Find where the given text appears and provide that cell's center as [x, y] coordinate. 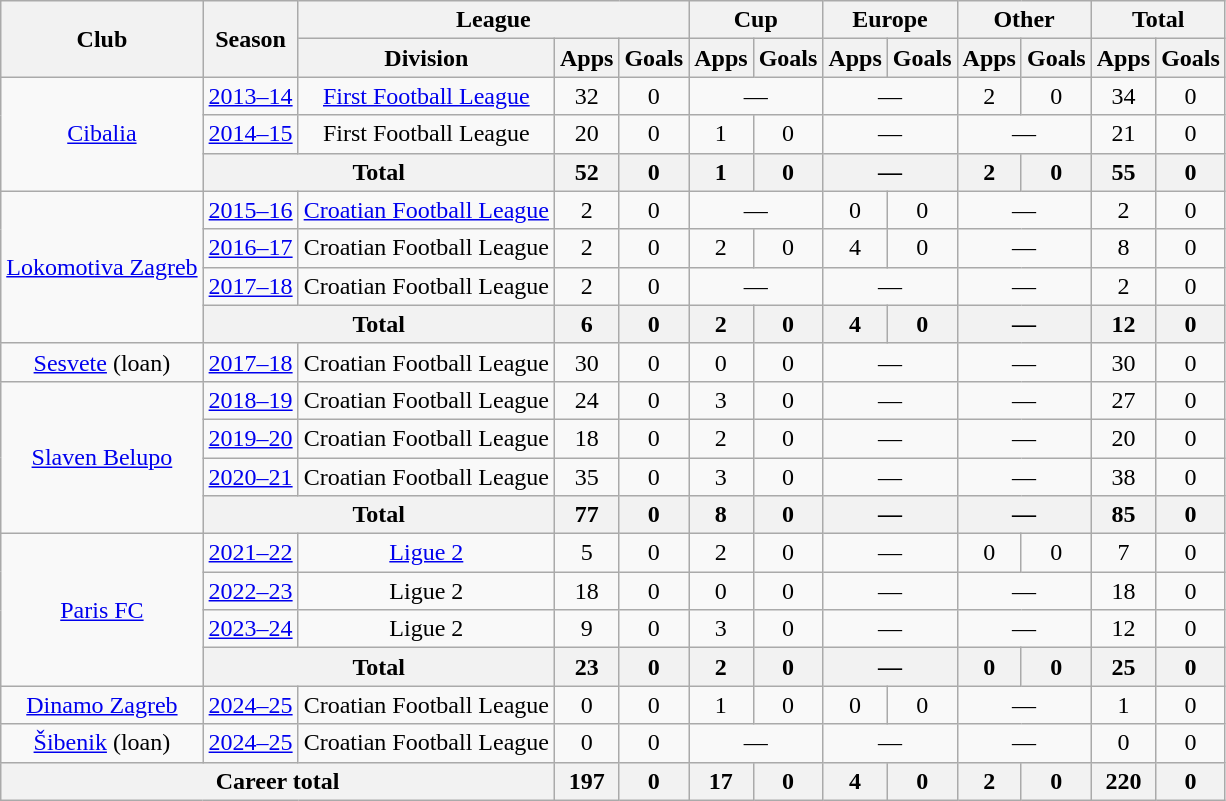
Europe [890, 20]
Slaven Belupo [102, 457]
34 [1123, 96]
2013–14 [250, 96]
197 [586, 781]
Season [250, 39]
27 [1123, 400]
League [494, 20]
2019–20 [250, 438]
220 [1123, 781]
21 [1123, 134]
25 [1123, 667]
Dinamo Zagreb [102, 705]
32 [586, 96]
23 [586, 667]
2020–21 [250, 477]
35 [586, 477]
Division [426, 58]
Cibalia [102, 134]
2015–16 [250, 210]
85 [1123, 515]
52 [586, 172]
2022–23 [250, 591]
24 [586, 400]
Sesvete (loan) [102, 362]
9 [586, 629]
2016–17 [250, 248]
17 [721, 781]
55 [1123, 172]
Career total [278, 781]
Cup [756, 20]
Club [102, 39]
Šibenik (loan) [102, 743]
Paris FC [102, 610]
Lokomotiva Zagreb [102, 267]
6 [586, 324]
2018–19 [250, 400]
2014–15 [250, 134]
2023–24 [250, 629]
5 [586, 553]
38 [1123, 477]
77 [586, 515]
Other [1024, 20]
2021–22 [250, 553]
7 [1123, 553]
